Extract the [X, Y] coordinate from the center of the cell holding the provided text.  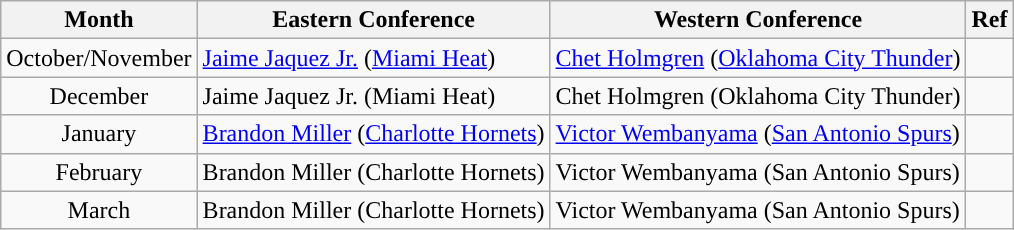
Month [99, 20]
February [99, 172]
October/November [99, 58]
Western Conference [758, 20]
March [99, 210]
January [99, 134]
Eastern Conference [374, 20]
Ref [990, 20]
December [99, 96]
